From the cell containing the given text, extract its center point as [X, Y] coordinate. 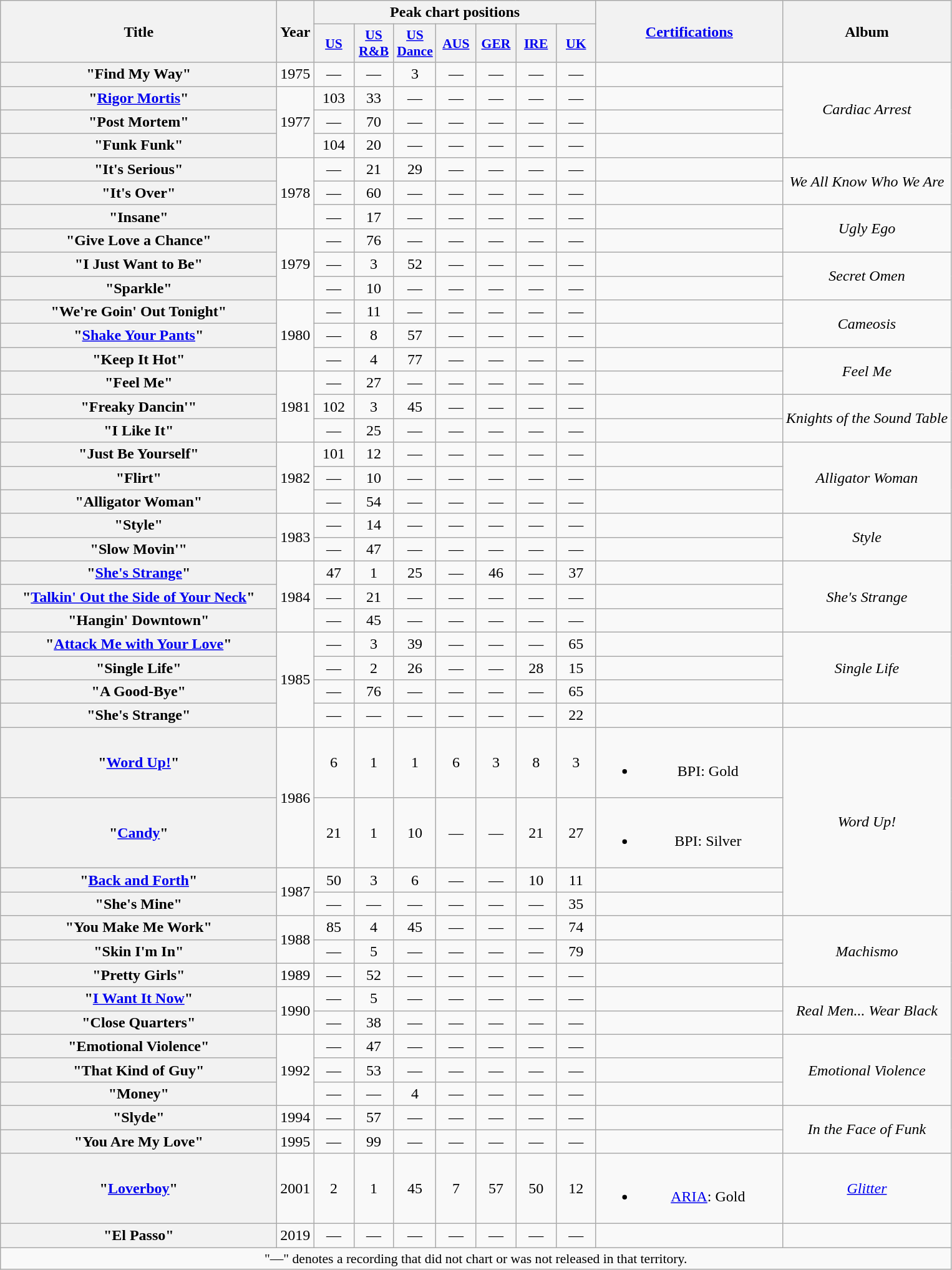
"Talkin' Out the Side of Your Neck" [138, 596]
7 [456, 1189]
"I Like It" [138, 430]
33 [374, 98]
1992 [296, 1070]
1984 [296, 596]
38 [374, 1022]
74 [576, 928]
"Back and Forth" [138, 880]
"She's Mine" [138, 904]
"Flirt" [138, 478]
1986 [296, 798]
Certifications [689, 31]
Cameosis [867, 324]
"Pretty Girls" [138, 975]
"Slyde" [138, 1117]
2001 [296, 1189]
Ugly Ego [867, 228]
"Money" [138, 1093]
1990 [296, 1011]
1983 [296, 537]
79 [576, 951]
1979 [296, 264]
Album [867, 31]
"Alligator Woman" [138, 502]
"Hangin' Downtown" [138, 620]
"I Just Want to Be" [138, 264]
1978 [296, 193]
"Find My Way" [138, 74]
"Funk Funk" [138, 145]
USR&B [374, 44]
"Emotional Violence" [138, 1046]
Knights of the Sound Table [867, 419]
"Single Life" [138, 668]
Cardiac Arrest [867, 110]
39 [415, 644]
Emotional Violence [867, 1070]
"You Make Me Work" [138, 928]
BPI: Gold [689, 762]
70 [374, 122]
Glitter [867, 1189]
37 [576, 573]
"I Want It Now" [138, 999]
"Style" [138, 525]
"Close Quarters" [138, 1022]
Peak chart positions [455, 12]
US [334, 44]
14 [374, 525]
"Skin I'm In" [138, 951]
29 [415, 169]
35 [576, 904]
"Candy" [138, 833]
Word Up! [867, 822]
"Give Love a Chance" [138, 240]
28 [536, 668]
In the Face of Funk [867, 1129]
15 [576, 668]
2019 [296, 1236]
1985 [296, 679]
101 [334, 454]
"Shake Your Pants" [138, 336]
Feel Me [867, 371]
20 [374, 145]
1975 [296, 74]
Single Life [867, 667]
1989 [296, 975]
"That Kind of Guy" [138, 1070]
103 [334, 98]
99 [374, 1141]
"Attack Me with Your Love" [138, 644]
GER [496, 44]
ARIA: Gold [689, 1189]
Style [867, 537]
We All Know Who We Are [867, 181]
"Post Mortem" [138, 122]
"Sparkle" [138, 288]
"Rigor Mortis" [138, 98]
"It's Serious" [138, 169]
1988 [296, 939]
Alligator Woman [867, 478]
USDance [415, 44]
"A Good-Bye" [138, 692]
Real Men... Wear Black [867, 1011]
1987 [296, 892]
"Loverboy" [138, 1189]
85 [334, 928]
1994 [296, 1117]
Year [296, 31]
1995 [296, 1141]
Title [138, 31]
1977 [296, 122]
"Keep It Hot" [138, 359]
"We're Goin' Out Tonight" [138, 312]
"—" denotes a recording that did not chart or was not released in that territory. [476, 1259]
1980 [296, 336]
Secret Omen [867, 276]
"Freaky Dancin'" [138, 407]
AUS [456, 44]
"Slow Movin'" [138, 549]
1982 [296, 478]
102 [334, 407]
"You Are My Love" [138, 1141]
BPI: Silver [689, 833]
54 [374, 502]
Machismo [867, 951]
"Insane" [138, 216]
1981 [296, 407]
53 [374, 1070]
"It's Over" [138, 193]
IRE [536, 44]
17 [374, 216]
104 [334, 145]
UK [576, 44]
"Word Up!" [138, 762]
46 [496, 573]
22 [576, 715]
60 [374, 193]
"Just Be Yourself" [138, 454]
"Feel Me" [138, 383]
26 [415, 668]
77 [415, 359]
She's Strange [867, 596]
"El Passo" [138, 1236]
